Output the (X, Y) coordinate of the center of the cell containing the given text.  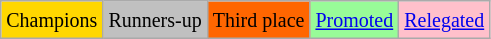
Runners-up (155, 20)
Relegated (444, 20)
Promoted (354, 20)
Third place (258, 20)
Champions (52, 20)
